Return [X, Y] of the center of cell containing provided text 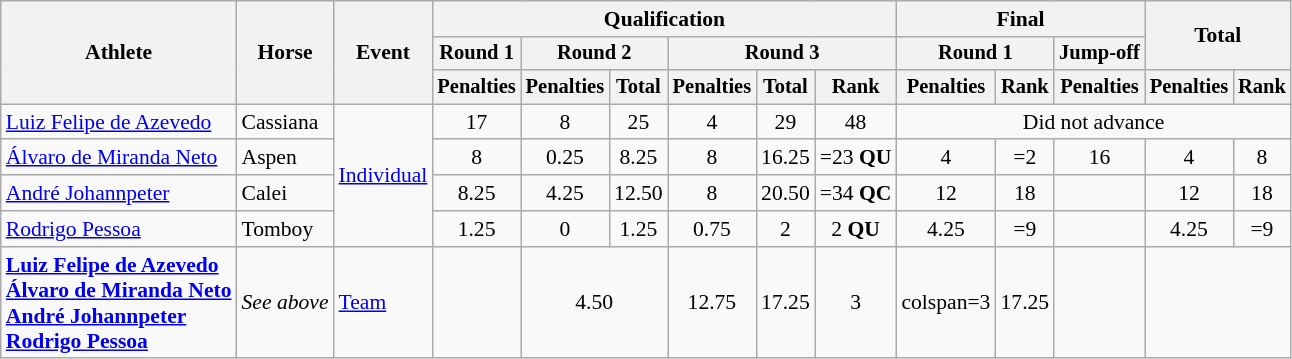
Individual [384, 175]
Calei [286, 193]
12.75 [712, 303]
Event [384, 52]
Luiz Felipe de Azevedo [119, 122]
2 QU [856, 229]
Round 3 [782, 54]
17 [476, 122]
2 [786, 229]
André Johannpeter [119, 193]
Luiz Felipe de AzevedoÁlvaro de Miranda NetoAndré JohannpeterRodrigo Pessoa [119, 303]
=23 QU [856, 158]
0.25 [565, 158]
12.50 [638, 193]
Round 2 [594, 54]
colspan=3 [946, 303]
Jump-off [1100, 54]
=2 [1024, 158]
3 [856, 303]
48 [856, 122]
0.75 [712, 229]
=34 QC [856, 193]
Team [384, 303]
25 [638, 122]
Tomboy [286, 229]
16 [1100, 158]
See above [286, 303]
16.25 [786, 158]
Final [1020, 19]
Horse [286, 52]
20.50 [786, 193]
Aspen [286, 158]
Rodrigo Pessoa [119, 229]
4.50 [594, 303]
Qualification [664, 19]
Cassiana [286, 122]
Athlete [119, 52]
29 [786, 122]
Did not advance [1093, 122]
Álvaro de Miranda Neto [119, 158]
0 [565, 229]
